Pinpoint the cell where the given text exists, returning its [x, y] midpoint coordinate. 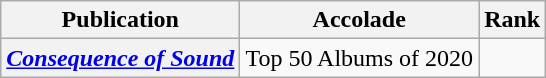
Publication [120, 20]
Consequence of Sound [120, 58]
Accolade [360, 20]
Rank [512, 20]
Top 50 Albums of 2020 [360, 58]
